Identify which cell holds the provided text, then report its (x, y) central coordinate. 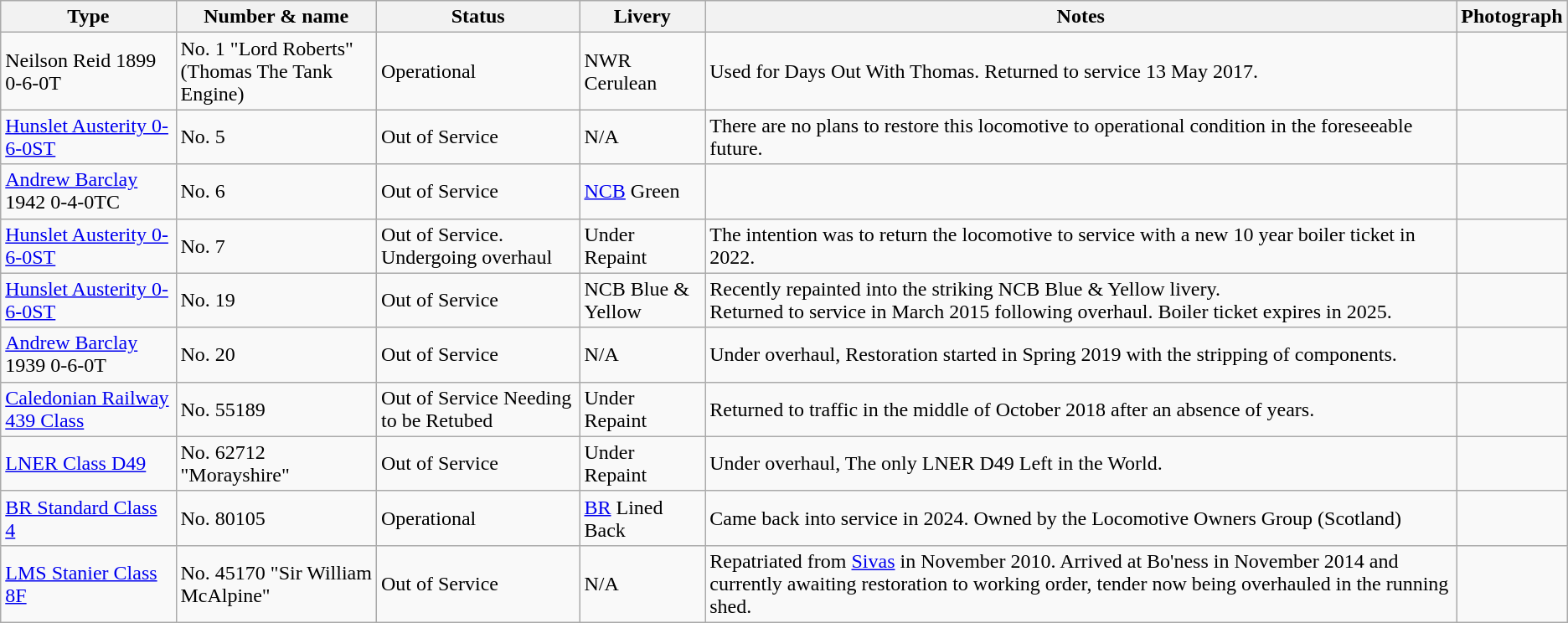
Under overhaul, Restoration started in Spring 2019 with the stripping of components. (1081, 355)
BR Lined Back (642, 517)
No. 80105 (276, 517)
No. 55189 (276, 409)
No. 6 (276, 191)
Notes (1081, 17)
No. 62712 "Morayshire" (276, 464)
Type (89, 17)
Photograph (1512, 17)
Andrew Barclay 1939 0-6-0T (89, 355)
LNER Class D49 (89, 464)
No. 7 (276, 246)
There are no plans to restore this locomotive to operational condition in the foreseeable future. (1081, 137)
No. 1 "Lord Roberts"(Thomas The Tank Engine) (276, 71)
Andrew Barclay 1942 0-4-0TC (89, 191)
Livery (642, 17)
Under overhaul, The only LNER D49 Left in the World. (1081, 464)
Out of Service.Undergoing overhaul (477, 246)
Neilson Reid 1899 0-6-0T (89, 71)
Number & name (276, 17)
Recently repainted into the striking NCB Blue & Yellow livery.Returned to service in March 2015 following overhaul. Boiler ticket expires in 2025. (1081, 300)
NWR Cerulean (642, 71)
NCB Green (642, 191)
Caledonian Railway 439 Class (89, 409)
Status (477, 17)
No. 5 (276, 137)
LMS Stanier Class 8F (89, 584)
Returned to traffic in the middle of October 2018 after an absence of years. (1081, 409)
Out of Service Needing to be Retubed (477, 409)
No. 19 (276, 300)
No. 45170 "Sir William McAlpine" (276, 584)
BR Standard Class 4 (89, 517)
Used for Days Out With Thomas. Returned to service 13 May 2017. (1081, 71)
Came back into service in 2024. Owned by the Locomotive Owners Group (Scotland) (1081, 517)
The intention was to return the locomotive to service with a new 10 year boiler ticket in 2022. (1081, 246)
No. 20 (276, 355)
NCB Blue & Yellow (642, 300)
